Provide the [x, y] coordinate of the cell's center where the given text is located.  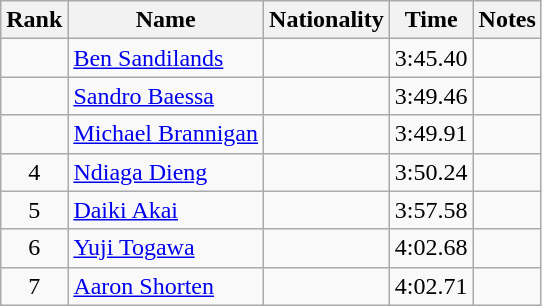
3:45.40 [431, 58]
6 [34, 248]
3:49.46 [431, 96]
4:02.68 [431, 248]
3:50.24 [431, 172]
Sandro Baessa [166, 96]
Time [431, 20]
Ben Sandilands [166, 58]
Daiki Akai [166, 210]
4 [34, 172]
Ndiaga Dieng [166, 172]
3:49.91 [431, 134]
Nationality [327, 20]
7 [34, 286]
Michael Brannigan [166, 134]
Rank [34, 20]
4:02.71 [431, 286]
Notes [507, 20]
Name [166, 20]
3:57.58 [431, 210]
Aaron Shorten [166, 286]
5 [34, 210]
Yuji Togawa [166, 248]
